Identify which cell holds the provided text, then report its [x, y] central coordinate. 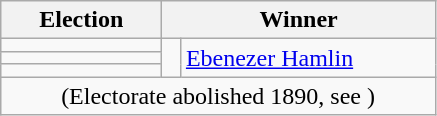
Election [82, 20]
(Electorate abolished 1890, see ) [218, 96]
Winner [299, 20]
Ebenezer Hamlin [308, 58]
